Determine the [X, Y] coordinate at the center of the cell enclosing the given text.  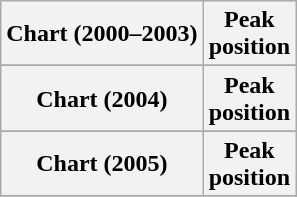
Chart (2005) [102, 164]
Chart (2000–2003) [102, 34]
Chart (2004) [102, 98]
